Locate the cell with the specified text and output its [x, y] center coordinate. 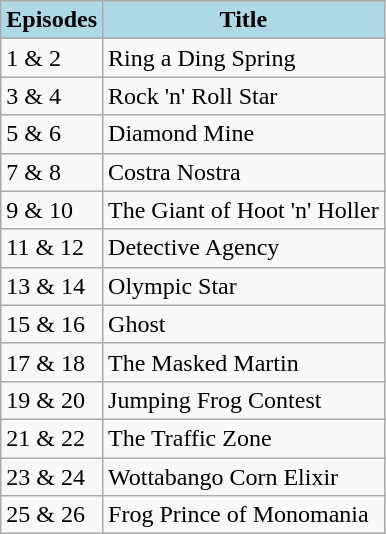
25 & 26 [52, 515]
21 & 22 [52, 438]
The Masked Martin [244, 362]
13 & 14 [52, 286]
11 & 12 [52, 248]
The Traffic Zone [244, 438]
1 & 2 [52, 58]
Costra Nostra [244, 172]
Title [244, 20]
7 & 8 [52, 172]
9 & 10 [52, 210]
Olympic Star [244, 286]
23 & 24 [52, 477]
Detective Agency [244, 248]
The Giant of Hoot 'n' Holler [244, 210]
15 & 16 [52, 324]
Ring a Ding Spring [244, 58]
19 & 20 [52, 400]
Jumping Frog Contest [244, 400]
Diamond Mine [244, 134]
Wottabango Corn Elixir [244, 477]
5 & 6 [52, 134]
Episodes [52, 20]
Rock 'n' Roll Star [244, 96]
Frog Prince of Monomania [244, 515]
Ghost [244, 324]
3 & 4 [52, 96]
17 & 18 [52, 362]
